For the text-containing cell, return its midpoint in [x, y] coordinate format. 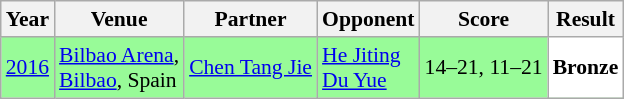
Venue [119, 19]
Chen Tang Jie [250, 68]
Opponent [368, 19]
Score [484, 19]
He Jiting Du Yue [368, 68]
14–21, 11–21 [484, 68]
Bilbao Arena,Bilbao, Spain [119, 68]
Result [586, 19]
Year [28, 19]
Partner [250, 19]
Bronze [586, 68]
2016 [28, 68]
